Return the [x, y] coordinate for the center point of the cell that contains the specified text.  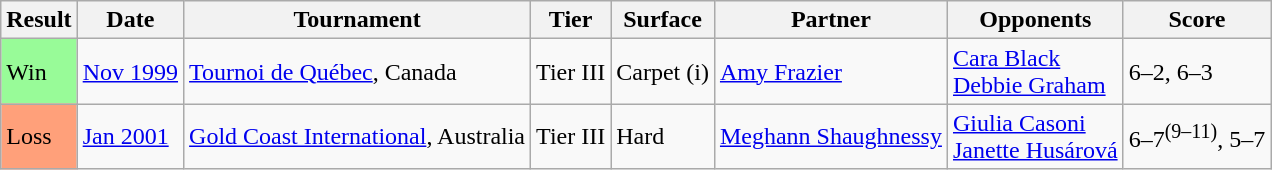
Loss [39, 136]
Tournoi de Québec, Canada [358, 72]
Meghann Shaughnessy [830, 136]
Surface [663, 20]
Carpet (i) [663, 72]
Tier [571, 20]
Result [39, 20]
Score [1197, 20]
Gold Coast International, Australia [358, 136]
Tournament [358, 20]
6–7(9–11), 5–7 [1197, 136]
Win [39, 72]
Nov 1999 [130, 72]
Hard [663, 136]
Giulia Casoni Janette Husárová [1035, 136]
Cara Black Debbie Graham [1035, 72]
Jan 2001 [130, 136]
Amy Frazier [830, 72]
Date [130, 20]
Opponents [1035, 20]
6–2, 6–3 [1197, 72]
Partner [830, 20]
